Determine the [X, Y] coordinate at the center of the cell enclosing the given text.  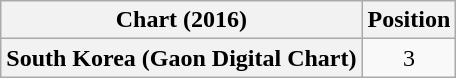
3 [409, 58]
Position [409, 20]
Chart (2016) [182, 20]
South Korea (Gaon Digital Chart) [182, 58]
